Locate the cell with the specified text and output its [x, y] center coordinate. 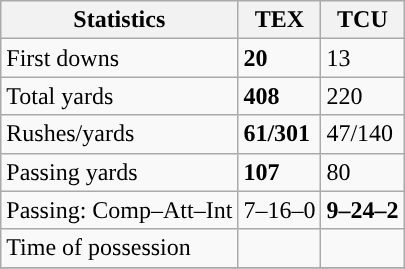
Passing: Comp–Att–Int [120, 210]
107 [280, 172]
TEX [280, 20]
Passing yards [120, 172]
9–24–2 [362, 210]
First downs [120, 58]
220 [362, 96]
TCU [362, 20]
20 [280, 58]
80 [362, 172]
Time of possession [120, 248]
7–16–0 [280, 210]
Rushes/yards [120, 134]
408 [280, 96]
Statistics [120, 20]
61/301 [280, 134]
47/140 [362, 134]
Total yards [120, 96]
13 [362, 58]
